Return the (X, Y) coordinate for the center point of the cell that contains the specified text.  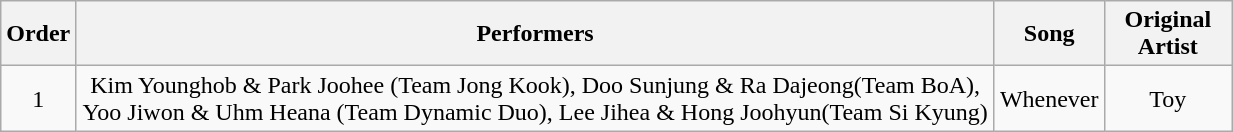
1 (38, 98)
Order (38, 34)
Toy (1168, 98)
Performers (536, 34)
Whenever (1049, 98)
Song (1049, 34)
Original Artist (1168, 34)
